Search for the cell housing the specified text and yield its [X, Y] center coordinate. 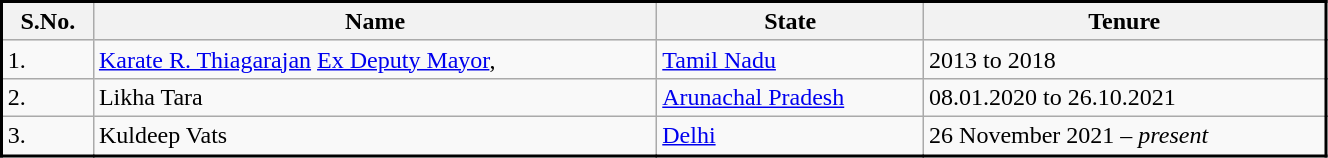
Tamil Nadu [790, 59]
State [790, 22]
26 November 2021 – present [1125, 136]
2. [48, 97]
3. [48, 136]
Name [374, 22]
08.01.2020 to 26.10.2021 [1125, 97]
2013 to 2018 [1125, 59]
Likha Tara [374, 97]
Delhi [790, 136]
Kuldeep Vats [374, 136]
Karate R. Thiagarajan Ex Deputy Mayor, [374, 59]
1. [48, 59]
Arunachal Pradesh [790, 97]
Tenure [1125, 22]
S.No. [48, 22]
